Find where the given text appears and provide that cell's center as [x, y] coordinate. 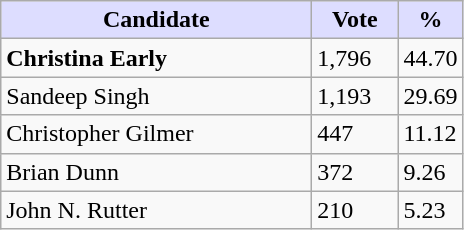
44.70 [430, 58]
John N. Rutter [156, 210]
447 [355, 134]
29.69 [430, 96]
5.23 [430, 210]
1,193 [355, 96]
210 [355, 210]
11.12 [430, 134]
% [430, 20]
9.26 [430, 172]
Christopher Gilmer [156, 134]
Brian Dunn [156, 172]
Christina Early [156, 58]
Sandeep Singh [156, 96]
Candidate [156, 20]
372 [355, 172]
Vote [355, 20]
1,796 [355, 58]
